Search for the cell housing the specified text and yield its (x, y) center coordinate. 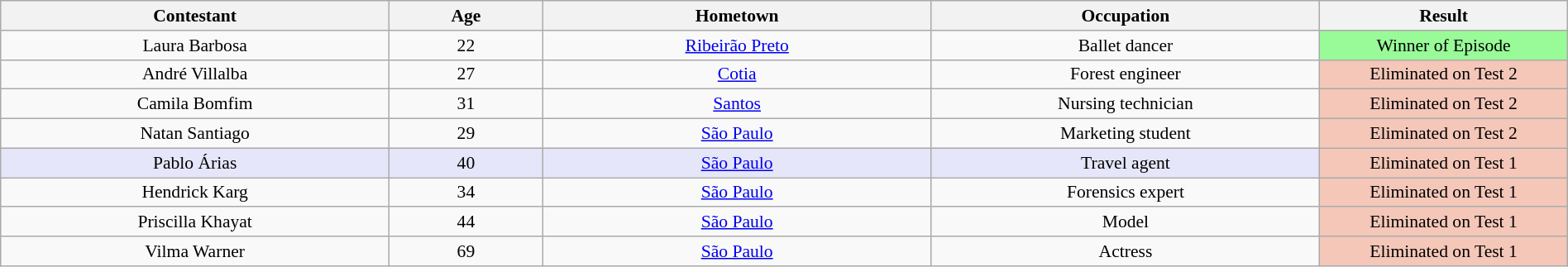
Santos (737, 104)
Ribeirão Preto (737, 45)
Cotia (737, 74)
Nursing technician (1126, 104)
Travel agent (1126, 163)
44 (466, 222)
34 (466, 193)
Forest engineer (1126, 74)
Hendrick Karg (195, 193)
Model (1126, 222)
Marketing student (1126, 134)
22 (466, 45)
Contestant (195, 16)
Laura Barbosa (195, 45)
Natan Santiago (195, 134)
Camila Bomfim (195, 104)
31 (466, 104)
40 (466, 163)
Hometown (737, 16)
Actress (1126, 251)
29 (466, 134)
Age (466, 16)
Vilma Warner (195, 251)
Forensics expert (1126, 193)
Pablo Árias (195, 163)
Result (1444, 16)
Occupation (1126, 16)
André Villalba (195, 74)
69 (466, 251)
Priscilla Khayat (195, 222)
27 (466, 74)
Ballet dancer (1126, 45)
Winner of Episode (1444, 45)
